Return (X, Y) of the center of cell containing provided text 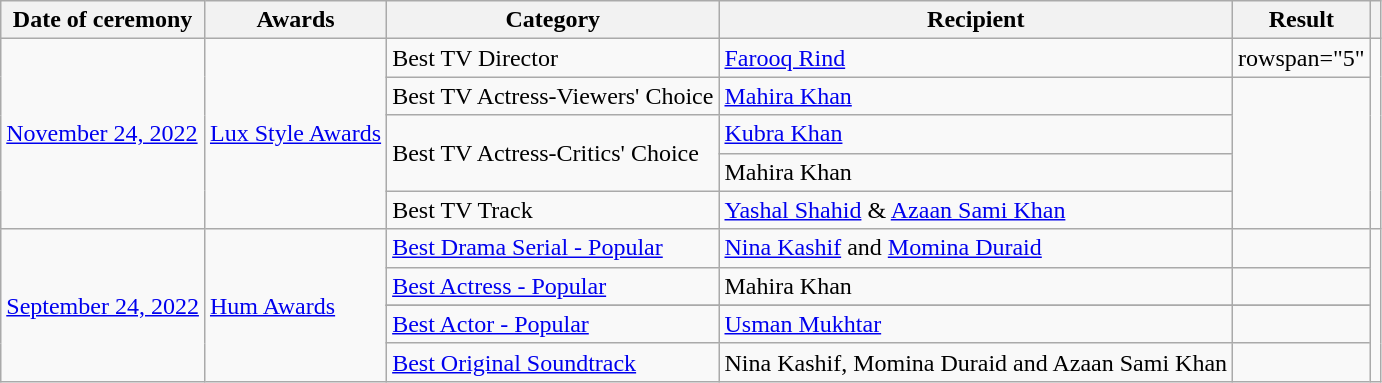
Lux Style Awards (295, 134)
September 24, 2022 (103, 305)
November 24, 2022 (103, 134)
Usman Mukhtar (976, 324)
Best TV Actress-Critics' Choice (553, 153)
Hum Awards (295, 305)
Date of ceremony (103, 20)
Best Drama Serial - Popular (553, 248)
Nina Kashif, Momina Duraid and Azaan Sami Khan (976, 362)
rowspan="5" (1302, 58)
Best Original Soundtrack (553, 362)
Awards (295, 20)
Best TV Track (553, 210)
Recipient (976, 20)
Category (553, 20)
Nina Kashif and Momina Duraid (976, 248)
Kubra Khan (976, 134)
Farooq Rind (976, 58)
Best Actor - Popular (553, 324)
Best TV Director (553, 58)
Yashal Shahid & Azaan Sami Khan (976, 210)
Best Actress - Popular (553, 286)
Best TV Actress-Viewers' Choice (553, 96)
Result (1302, 20)
